Return (X, Y) of the center of cell containing provided text 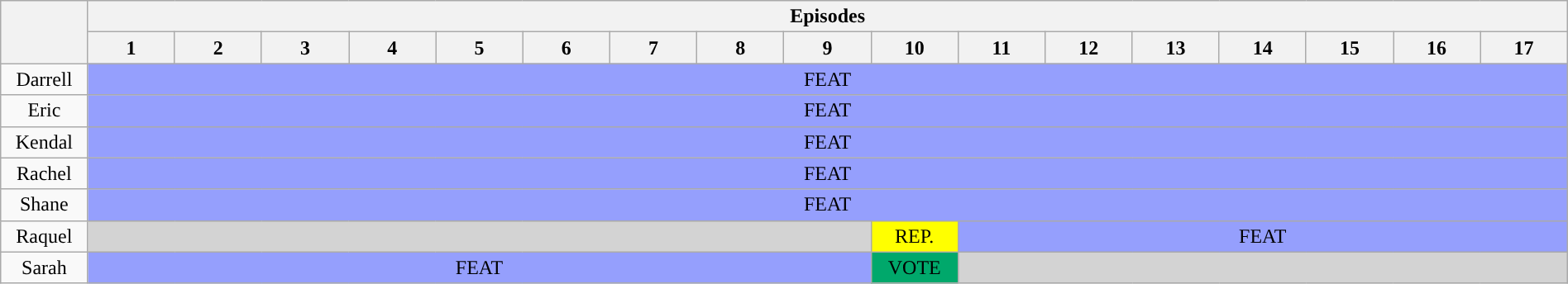
Sarah (45, 267)
Raquel (45, 236)
17 (1524, 48)
14 (1262, 48)
8 (741, 48)
16 (1436, 48)
REP. (915, 236)
1 (131, 48)
4 (392, 48)
7 (653, 48)
Darrell (45, 79)
Kendal (45, 142)
11 (1001, 48)
Eric (45, 111)
Episodes (827, 17)
10 (915, 48)
6 (566, 48)
Shane (45, 205)
2 (218, 48)
9 (827, 48)
13 (1176, 48)
Rachel (45, 173)
VOTE (915, 267)
3 (304, 48)
5 (480, 48)
12 (1088, 48)
15 (1350, 48)
